Scan for the cell matching the given text and deliver its [X, Y] coordinate at center. 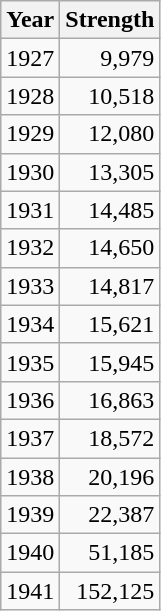
1927 [30, 58]
14,817 [110, 286]
51,185 [110, 553]
12,080 [110, 134]
1937 [30, 438]
1930 [30, 172]
1935 [30, 362]
1934 [30, 324]
9,979 [110, 58]
15,621 [110, 324]
1941 [30, 591]
1939 [30, 515]
1936 [30, 400]
10,518 [110, 96]
1932 [30, 248]
1928 [30, 96]
13,305 [110, 172]
1931 [30, 210]
20,196 [110, 477]
16,863 [110, 400]
14,650 [110, 248]
18,572 [110, 438]
15,945 [110, 362]
152,125 [110, 591]
1929 [30, 134]
22,387 [110, 515]
14,485 [110, 210]
1940 [30, 553]
Strength [110, 20]
1933 [30, 286]
1938 [30, 477]
Year [30, 20]
